Locate the cell with the specified text and output its (X, Y) center coordinate. 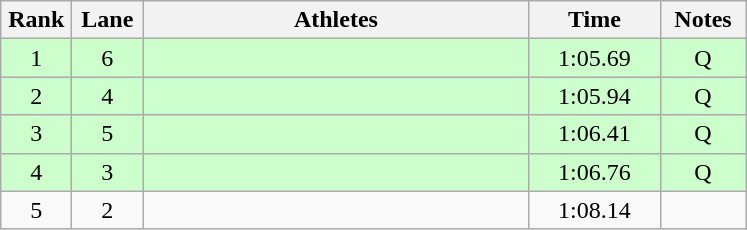
1:08.14 (594, 210)
1:06.41 (594, 134)
1:06.76 (594, 172)
Time (594, 20)
Lane (108, 20)
1:05.94 (594, 96)
1:05.69 (594, 58)
6 (108, 58)
1 (36, 58)
Notes (703, 20)
Athletes (336, 20)
Rank (36, 20)
